Find where the given text appears and provide that cell's center as (x, y) coordinate. 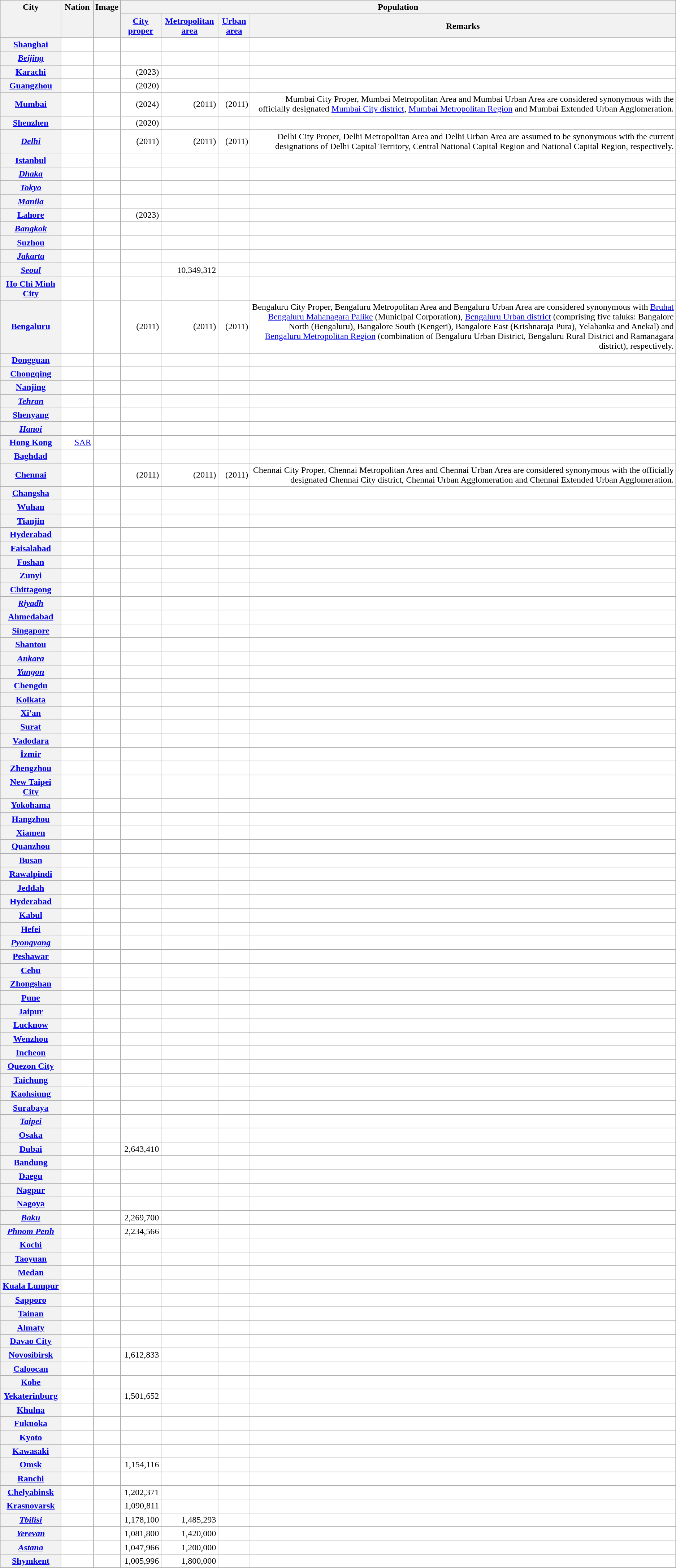
Ahmedabad (31, 617)
Karachi (31, 72)
City proper (140, 26)
Yekaterinburg (31, 1396)
SAR (77, 442)
Krasnoyarsk (31, 1506)
Xi'an (31, 713)
Peshawar (31, 957)
Quezon City (31, 1066)
Baku (31, 1218)
Foshan (31, 562)
Riyadh (31, 603)
Dubai (31, 1149)
Changsha (31, 493)
Zhongshan (31, 984)
Ankara (31, 658)
Istanbul (31, 160)
Surabaya (31, 1107)
Hong Kong (31, 442)
Kaohsiung (31, 1094)
1,047,966 (140, 1547)
2,234,566 (140, 1231)
Image (107, 19)
Kabul (31, 915)
Incheon (31, 1053)
Population (398, 7)
Sapporo (31, 1300)
Bandung (31, 1163)
Taipei (31, 1121)
Tainan (31, 1314)
Dongguan (31, 360)
Bengaluru (31, 327)
Bangkok (31, 229)
Yerevan (31, 1533)
Taoyuan (31, 1259)
Caloocan (31, 1368)
Delhi (31, 141)
Khulna (31, 1410)
1,200,000 (190, 1547)
Yangon (31, 672)
Shantou (31, 644)
Hangzhou (31, 819)
Manila (31, 201)
Astana (31, 1547)
New Taipei City (31, 787)
1,202,371 (140, 1492)
Jaipur (31, 1011)
Osaka (31, 1135)
Seoul (31, 270)
Faisalabad (31, 548)
Singapore (31, 631)
1,081,800 (140, 1533)
1,154,116 (140, 1465)
Surat (31, 727)
Chongqing (31, 374)
Cebu (31, 970)
Nation (77, 7)
Vadodara (31, 741)
(2024) (140, 104)
Pyongyang (31, 943)
Taichung (31, 1080)
1,485,293 (190, 1520)
1,800,000 (190, 1561)
Chelyabinsk (31, 1492)
1,612,833 (140, 1355)
Xiamen (31, 833)
Chittagong (31, 589)
Tokyo (31, 187)
Remarks (463, 26)
Fukuoka (31, 1424)
1,501,652 (140, 1396)
Chengdu (31, 685)
Kolkata (31, 699)
Zunyi (31, 576)
Shenzhen (31, 123)
1,420,000 (190, 1533)
Zhengzhou (31, 768)
Yokohama (31, 805)
10,349,312 (190, 270)
City (31, 7)
Urban area (234, 26)
Guangzhou (31, 86)
2,269,700 (140, 1218)
Metropolitan area (190, 26)
1,178,100 (140, 1520)
Shanghai (31, 44)
Novosibirsk (31, 1355)
Busan (31, 860)
Almaty (31, 1327)
1,005,996 (140, 1561)
Hefei (31, 929)
Kyoto (31, 1437)
Kuala Lumpur (31, 1286)
Tehran (31, 401)
Baghdad (31, 456)
Medan (31, 1272)
Davao City (31, 1341)
Phnom Penh (31, 1231)
Daegu (31, 1176)
Hanoi (31, 428)
Shymkent (31, 1561)
Jeddah (31, 888)
Kobe (31, 1382)
Shenyang (31, 415)
Chennai (31, 474)
Ranchi (31, 1478)
Tbilisi (31, 1520)
Ho Chi Minh City (31, 289)
Rawalpindi (31, 874)
Nanjing (31, 387)
Lahore (31, 215)
Nagpur (31, 1190)
Pune (31, 998)
Tianjin (31, 521)
Beijing (31, 58)
1,090,811 (140, 1506)
Wuhan (31, 507)
Wenzhou (31, 1039)
Jakarta (31, 256)
Lucknow (31, 1025)
Dhaka (31, 174)
2,643,410 (140, 1149)
Omsk (31, 1465)
İzmir (31, 754)
Kochi (31, 1245)
Kawasaki (31, 1451)
Nagoya (31, 1204)
Mumbai (31, 104)
Quanzhou (31, 846)
Suzhou (31, 243)
